Find where the given text appears and provide that cell's center as (x, y) coordinate. 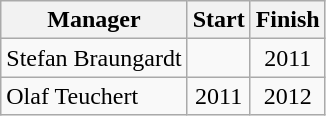
Stefan Braungardt (94, 58)
Olaf Teuchert (94, 96)
Start (218, 20)
Manager (94, 20)
2012 (288, 96)
Finish (288, 20)
